Determine the (X, Y) coordinate at the center of the cell enclosing the given text.  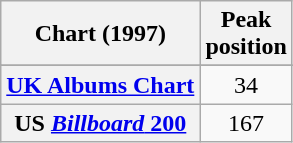
Chart (1997) (100, 34)
Peakposition (246, 34)
34 (246, 85)
167 (246, 123)
UK Albums Chart (100, 85)
US Billboard 200 (100, 123)
